Determine the (X, Y) coordinate at the center of the cell enclosing the given text.  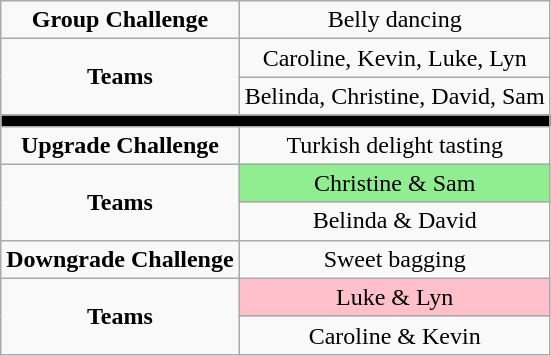
Caroline, Kevin, Luke, Lyn (394, 58)
Caroline & Kevin (394, 335)
Belly dancing (394, 20)
Downgrade Challenge (120, 259)
Turkish delight tasting (394, 145)
Upgrade Challenge (120, 145)
Sweet bagging (394, 259)
Belinda & David (394, 221)
Group Challenge (120, 20)
Luke & Lyn (394, 297)
Christine & Sam (394, 183)
Belinda, Christine, David, Sam (394, 96)
